Search for the cell housing the specified text and yield its [x, y] center coordinate. 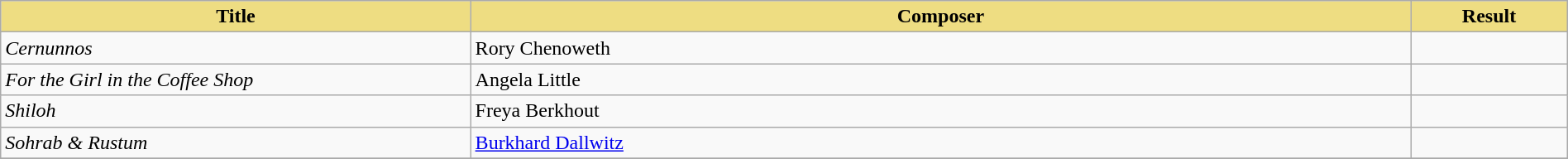
Result [1489, 17]
Shiloh [236, 111]
Freya Berkhout [941, 111]
Cernunnos [236, 48]
Composer [941, 17]
Title [236, 17]
Angela Little [941, 79]
Rory Chenoweth [941, 48]
For the Girl in the Coffee Shop [236, 79]
Burkhard Dallwitz [941, 142]
Sohrab & Rustum [236, 142]
